Identify which cell holds the provided text, then report its (x, y) central coordinate. 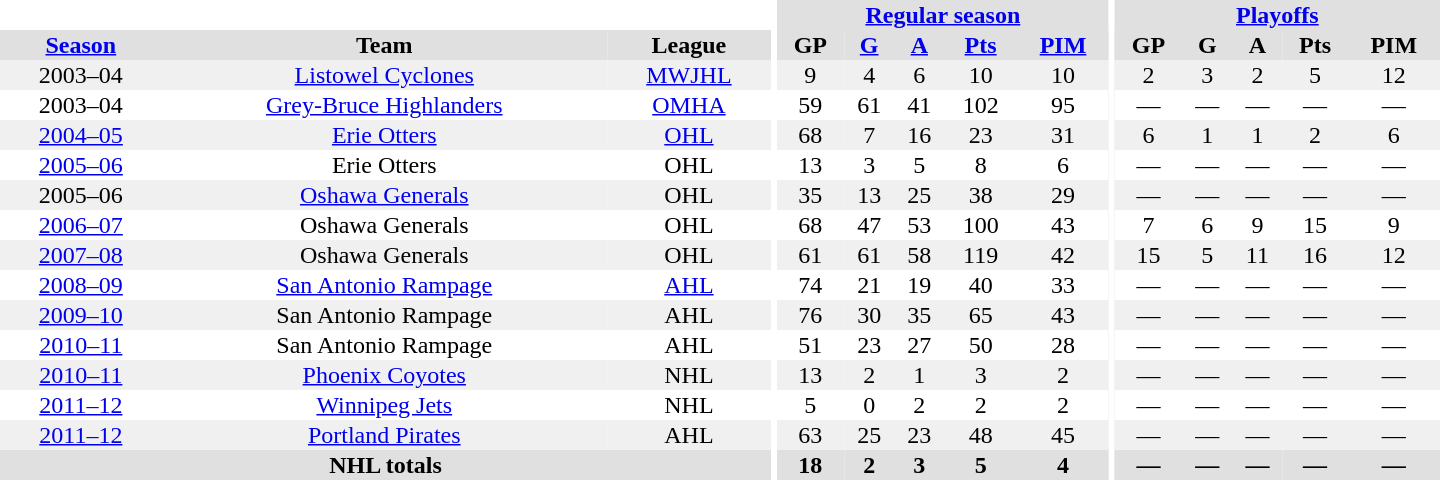
0 (869, 405)
OMHA (689, 105)
41 (919, 105)
74 (811, 285)
45 (1063, 435)
76 (811, 315)
53 (919, 225)
29 (1063, 195)
2009–10 (81, 315)
102 (980, 105)
28 (1063, 345)
30 (869, 315)
50 (980, 345)
Season (81, 45)
51 (811, 345)
19 (919, 285)
Portland Pirates (384, 435)
Playoffs (1278, 15)
Team (384, 45)
Grey-Bruce Highlanders (384, 105)
2008–09 (81, 285)
40 (980, 285)
31 (1063, 135)
63 (811, 435)
42 (1063, 255)
Phoenix Coyotes (384, 375)
48 (980, 435)
21 (869, 285)
2007–08 (81, 255)
2004–05 (81, 135)
100 (980, 225)
Winnipeg Jets (384, 405)
11 (1257, 255)
58 (919, 255)
2006–07 (81, 225)
Regular season (944, 15)
95 (1063, 105)
59 (811, 105)
33 (1063, 285)
NHL totals (386, 465)
Listowel Cyclones (384, 75)
8 (980, 165)
65 (980, 315)
MWJHL (689, 75)
47 (869, 225)
27 (919, 345)
119 (980, 255)
League (689, 45)
18 (811, 465)
38 (980, 195)
